Pinpoint the cell where the given text exists, returning its (x, y) midpoint coordinate. 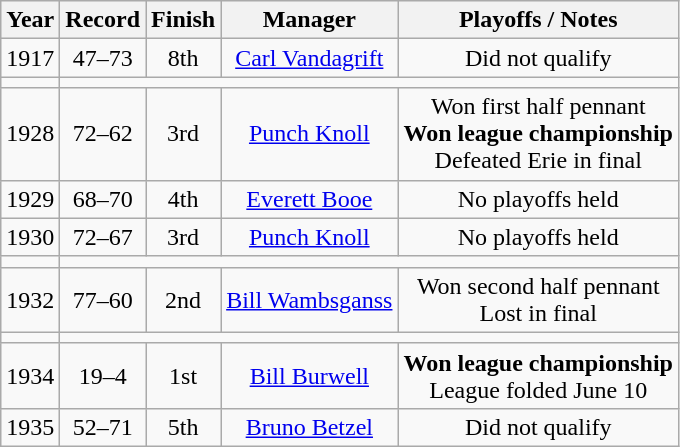
Playoffs / Notes (538, 20)
68–70 (103, 199)
1930 (30, 237)
Bruno Betzel (310, 427)
Everett Booe (310, 199)
1928 (30, 134)
77–60 (103, 300)
Bill Burwell (310, 376)
Year (30, 20)
Won first half pennantWon league championshipDefeated Erie in final (538, 134)
1932 (30, 300)
72–67 (103, 237)
Finish (184, 20)
1934 (30, 376)
72–62 (103, 134)
5th (184, 427)
47–73 (103, 58)
Won league championshipLeague folded June 10 (538, 376)
1st (184, 376)
52–71 (103, 427)
19–4 (103, 376)
8th (184, 58)
2nd (184, 300)
1935 (30, 427)
Record (103, 20)
1917 (30, 58)
Manager (310, 20)
4th (184, 199)
Won second half pennantLost in final (538, 300)
Carl Vandagrift (310, 58)
Bill Wambsganss (310, 300)
1929 (30, 199)
